Determine the [X, Y] coordinate at the center of the cell enclosing the given text.  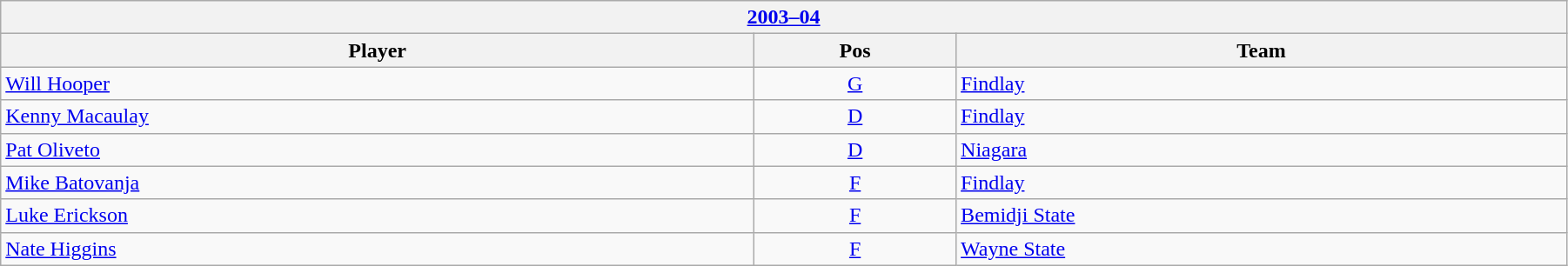
Bemidji State [1262, 216]
2003–04 [784, 17]
Nate Higgins [378, 249]
Luke Erickson [378, 216]
Niagara [1262, 150]
Will Hooper [378, 83]
G [855, 83]
Pos [855, 50]
Wayne State [1262, 249]
Pat Oliveto [378, 150]
Team [1262, 50]
Kenny Macaulay [378, 116]
Mike Batovanja [378, 183]
Player [378, 50]
